Scan for the cell matching the given text and deliver its [x, y] coordinate at center. 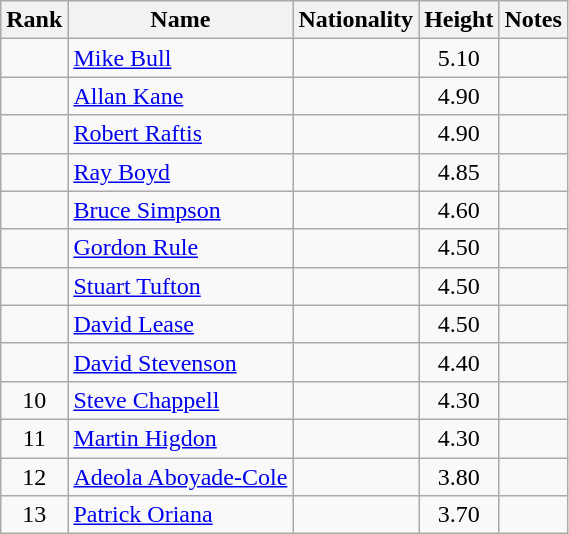
5.10 [459, 58]
12 [34, 477]
Stuart Tufton [180, 286]
Bruce Simpson [180, 210]
David Stevenson [180, 362]
11 [34, 438]
Adeola Aboyade-Cole [180, 477]
10 [34, 400]
Rank [34, 20]
Patrick Oriana [180, 515]
Ray Boyd [180, 172]
Name [180, 20]
Notes [533, 20]
3.70 [459, 515]
David Lease [180, 324]
13 [34, 515]
Mike Bull [180, 58]
4.85 [459, 172]
Martin Higdon [180, 438]
Gordon Rule [180, 248]
Allan Kane [180, 96]
4.40 [459, 362]
3.80 [459, 477]
4.60 [459, 210]
Steve Chappell [180, 400]
Nationality [356, 20]
Height [459, 20]
Robert Raftis [180, 134]
